Extract the (X, Y) coordinate from the center of the cell holding the provided text.  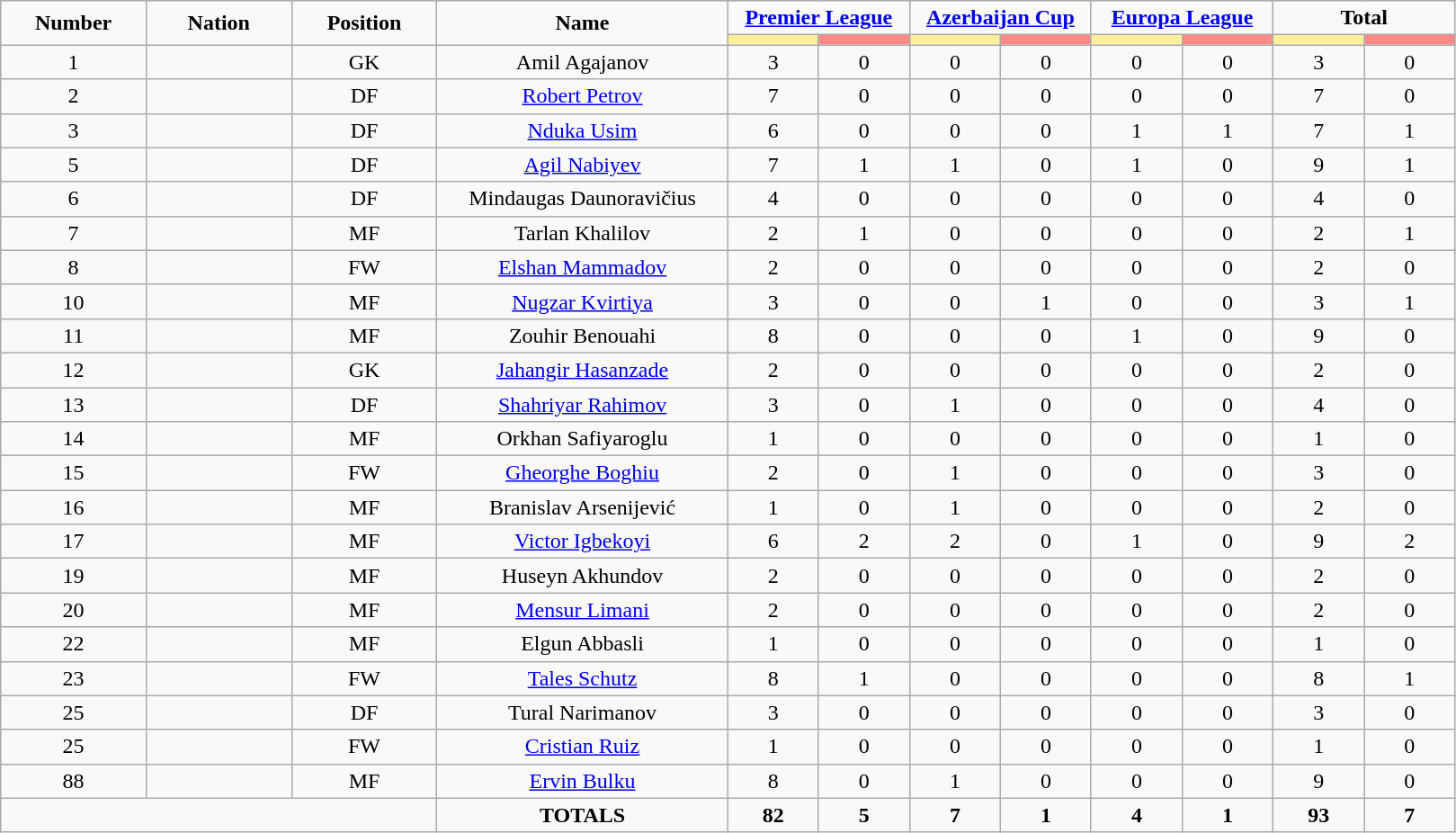
Agil Nabiyev (583, 165)
Azerbaijan Cup (1000, 18)
Nugzar Kvirtiya (583, 301)
22 (74, 644)
88 (74, 781)
Ervin Bulku (583, 781)
TOTALS (583, 815)
Tural Narimanov (583, 712)
Total (1364, 18)
93 (1318, 815)
Nduka Usim (583, 130)
13 (74, 404)
Nation (219, 23)
Premier League (818, 18)
Shahriyar Rahimov (583, 404)
Tales Schutz (583, 678)
82 (773, 815)
Tarlan Khalilov (583, 233)
Elshan Mammadov (583, 267)
Amil Agajanov (583, 62)
Gheorghe Boghiu (583, 473)
17 (74, 542)
Cristian Ruiz (583, 747)
Orkhan Safiyaroglu (583, 439)
14 (74, 439)
19 (74, 576)
16 (74, 507)
20 (74, 610)
Elgun Abbasli (583, 644)
12 (74, 370)
Victor Igbekoyi (583, 542)
Robert Petrov (583, 96)
Name (583, 23)
Mensur Limani (583, 610)
Mindaugas Daunoravičius (583, 199)
10 (74, 301)
23 (74, 678)
11 (74, 336)
Europa League (1182, 18)
15 (74, 473)
Branislav Arsenijević (583, 507)
Huseyn Akhundov (583, 576)
Position (364, 23)
Jahangir Hasanzade (583, 370)
Zouhir Benouahi (583, 336)
Number (74, 23)
